Return [X, Y] of the center of cell containing provided text 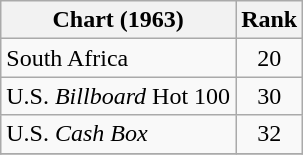
32 [270, 134]
Chart (1963) [118, 20]
U.S. Cash Box [118, 134]
U.S. Billboard Hot 100 [118, 96]
20 [270, 58]
South Africa [118, 58]
30 [270, 96]
Rank [270, 20]
